Output the (x, y) coordinate of the center of the cell containing the given text.  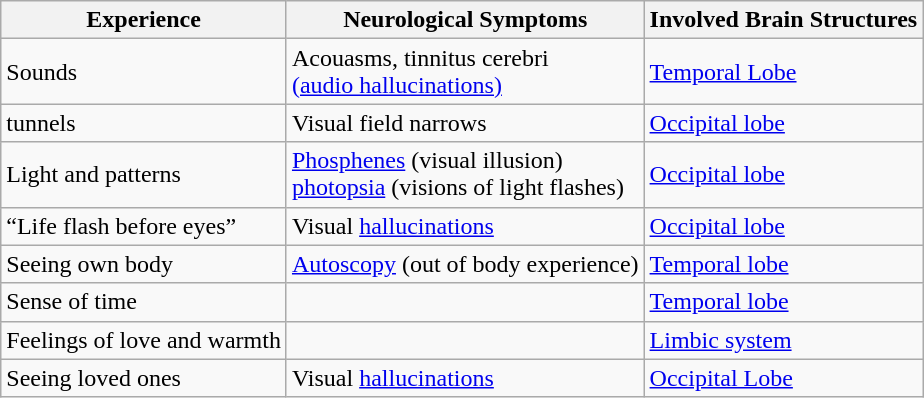
Occipital Lobe (784, 378)
Visual field narrows (465, 123)
Light and patterns (144, 174)
tunnels (144, 123)
Experience (144, 20)
Seeing own body (144, 264)
Neurological Symptoms (465, 20)
Seeing loved ones (144, 378)
Involved Brain Structures (784, 20)
Limbic system (784, 340)
Feelings of love and warmth (144, 340)
Sounds (144, 72)
Phosphenes (visual illusion)photopsia (visions of light flashes) (465, 174)
Autoscopy (out of body experience) (465, 264)
Acouasms, tinnitus cerebri(audio hallucinations) (465, 72)
Temporal Lobe (784, 72)
“Life flash before eyes” (144, 226)
Sense of time (144, 302)
